Extract the [X, Y] coordinate from the center of the cell holding the provided text.  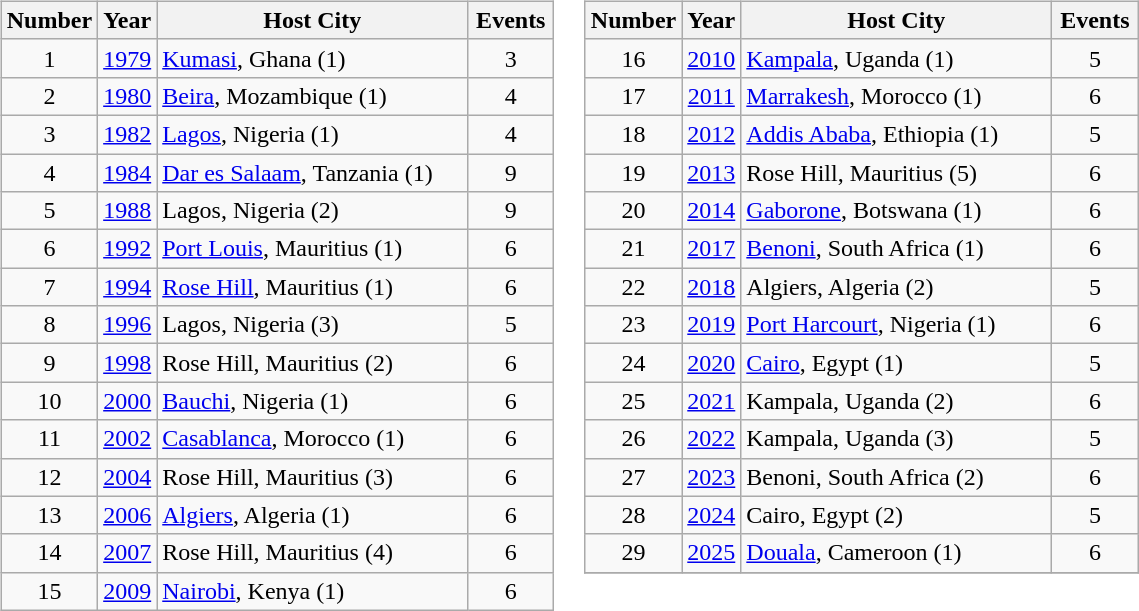
2012 [712, 134]
1992 [128, 249]
Lagos, Nigeria (2) [312, 211]
2019 [712, 325]
Lagos, Nigeria (1) [312, 134]
2007 [128, 553]
2011 [712, 96]
Port Harcourt, Nigeria (1) [896, 325]
25 [633, 401]
2 [49, 96]
10 [49, 401]
2009 [128, 591]
Rose Hill, Mauritius (4) [312, 553]
2024 [712, 515]
13 [49, 515]
2017 [712, 249]
15 [49, 591]
2004 [128, 477]
Nairobi, Kenya (1) [312, 591]
Gaborone, Botswana (1) [896, 211]
Kampala, Uganda (3) [896, 439]
Marrakesh, Morocco (1) [896, 96]
Rose Hill, Mauritius (2) [312, 363]
Kampala, Uganda (1) [896, 58]
Addis Ababa, Ethiopia (1) [896, 134]
26 [633, 439]
16 [633, 58]
Benoni, South Africa (1) [896, 249]
1998 [128, 363]
14 [49, 553]
1996 [128, 325]
1980 [128, 96]
1979 [128, 58]
Bauchi, Nigeria (1) [312, 401]
2025 [712, 553]
19 [633, 173]
Beira, Mozambique (1) [312, 96]
2013 [712, 173]
2020 [712, 363]
Kampala, Uganda (2) [896, 401]
29 [633, 553]
Dar es Salaam, Tanzania (1) [312, 173]
2006 [128, 515]
Benoni, South Africa (2) [896, 477]
Rose Hill, Mauritius (1) [312, 287]
2018 [712, 287]
Lagos, Nigeria (3) [312, 325]
1994 [128, 287]
Cairo, Egypt (1) [896, 363]
Kumasi, Ghana (1) [312, 58]
2010 [712, 58]
12 [49, 477]
Cairo, Egypt (2) [896, 515]
1984 [128, 173]
1982 [128, 134]
8 [49, 325]
27 [633, 477]
Port Louis, Mauritius (1) [312, 249]
28 [633, 515]
11 [49, 439]
2022 [712, 439]
1988 [128, 211]
18 [633, 134]
7 [49, 287]
Douala, Cameroon (1) [896, 553]
2021 [712, 401]
20 [633, 211]
23 [633, 325]
Rose Hill, Mauritius (3) [312, 477]
Casablanca, Morocco (1) [312, 439]
Algiers, Algeria (1) [312, 515]
24 [633, 363]
2023 [712, 477]
21 [633, 249]
Rose Hill, Mauritius (5) [896, 173]
17 [633, 96]
1 [49, 58]
Algiers, Algeria (2) [896, 287]
2002 [128, 439]
2014 [712, 211]
2000 [128, 401]
22 [633, 287]
